Find where the given text appears and provide that cell's center as [X, Y] coordinate. 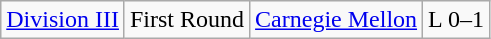
Carnegie Mellon [336, 20]
Division III [63, 20]
L 0–1 [456, 20]
First Round [186, 20]
